Return (x, y) of the center of cell containing provided text 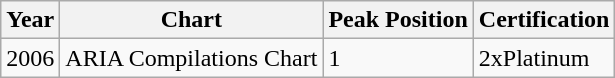
ARIA Compilations Chart (192, 58)
Peak Position (398, 20)
2xPlatinum (544, 58)
Certification (544, 20)
Chart (192, 20)
Year (30, 20)
2006 (30, 58)
1 (398, 58)
